Locate the cell with the specified text and output its (X, Y) center coordinate. 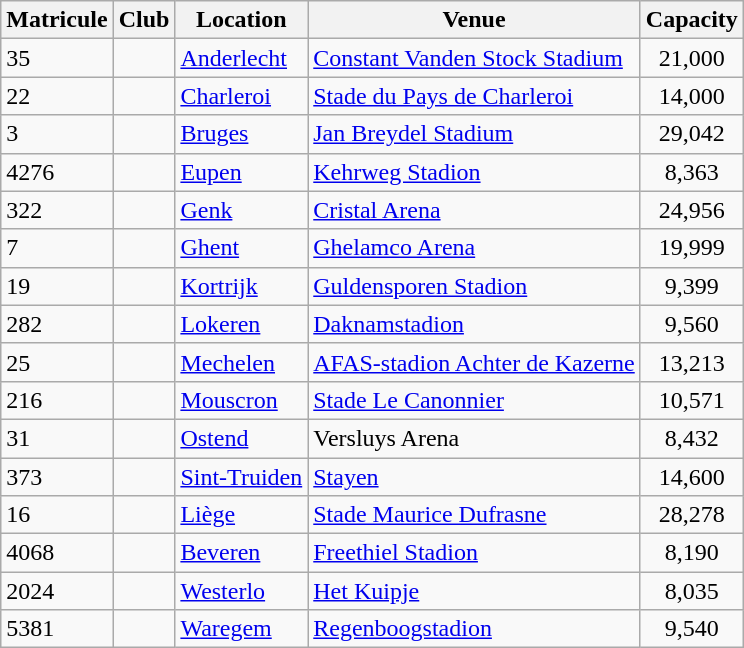
8,190 (692, 553)
Mouscron (242, 400)
4068 (57, 553)
7 (57, 248)
29,042 (692, 134)
14,000 (692, 96)
Bruges (242, 134)
Regenboogstadion (474, 629)
Guldensporen Stadion (474, 286)
AFAS-stadion Achter de Kazerne (474, 362)
25 (57, 362)
8,363 (692, 172)
Freethiel Stadion (474, 553)
Capacity (692, 20)
Ghelamco Arena (474, 248)
Westerlo (242, 591)
Constant Vanden Stock Stadium (474, 58)
282 (57, 324)
Daknamstadion (474, 324)
14,600 (692, 477)
Kortrijk (242, 286)
373 (57, 477)
24,956 (692, 210)
Beveren (242, 553)
216 (57, 400)
Stade Le Canonnier (474, 400)
13,213 (692, 362)
Waregem (242, 629)
Lokeren (242, 324)
4276 (57, 172)
Venue (474, 20)
Liège (242, 515)
Genk (242, 210)
Versluys Arena (474, 438)
9,540 (692, 629)
Club (144, 20)
Mechelen (242, 362)
Stade Maurice Dufrasne (474, 515)
Stade du Pays de Charleroi (474, 96)
322 (57, 210)
31 (57, 438)
22 (57, 96)
28,278 (692, 515)
5381 (57, 629)
16 (57, 515)
9,399 (692, 286)
19 (57, 286)
Ostend (242, 438)
Jan Breydel Stadium (474, 134)
Eupen (242, 172)
Sint-Truiden (242, 477)
8,035 (692, 591)
21,000 (692, 58)
Matricule (57, 20)
9,560 (692, 324)
10,571 (692, 400)
Kehrweg Stadion (474, 172)
8,432 (692, 438)
Ghent (242, 248)
35 (57, 58)
Location (242, 20)
Cristal Arena (474, 210)
Charleroi (242, 96)
Anderlecht (242, 58)
Het Kuipje (474, 591)
2024 (57, 591)
3 (57, 134)
Stayen (474, 477)
19,999 (692, 248)
